For the text-containing cell, return its midpoint in (x, y) coordinate format. 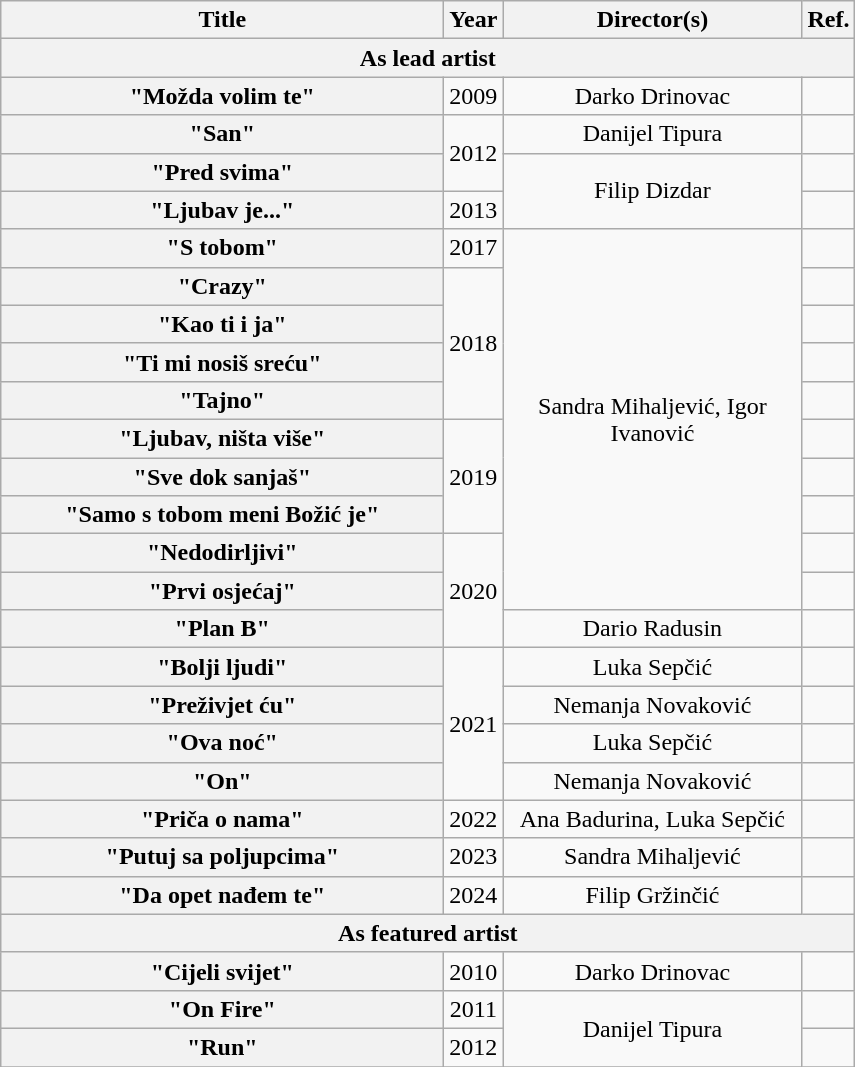
2011 (474, 1009)
Sandra Mihaljević, Igor Ivanović (652, 420)
As lead artist (428, 58)
2018 (474, 343)
"S tobom" (222, 248)
"On Fire" (222, 1009)
"Ljubav, ništa više" (222, 438)
"Pred svima" (222, 172)
"Priča o nama" (222, 819)
Sandra Mihaljević (652, 857)
"Ljubav je..." (222, 210)
Year (474, 20)
Director(s) (652, 20)
As featured artist (428, 933)
Title (222, 20)
2020 (474, 591)
"Putuj sa poljupcima" (222, 857)
"Nedodirljivi" (222, 553)
"Samo s tobom meni Božić je" (222, 515)
"Preživjet ću" (222, 705)
Filip Gržinčić (652, 895)
"Ova noć" (222, 743)
2019 (474, 476)
"Kao ti i ja" (222, 324)
"Ti mi nosiš sreću" (222, 362)
2022 (474, 819)
Ana Badurina, Luka Sepčić (652, 819)
"Plan B" (222, 629)
"Sve dok sanjaš" (222, 477)
"Možda volim te" (222, 96)
2013 (474, 210)
"Da opet nađem te" (222, 895)
"Prvi osjećaj" (222, 591)
"Run" (222, 1047)
Ref. (828, 20)
Dario Radusin (652, 629)
"Cijeli svijet" (222, 971)
"Bolji ljudi" (222, 667)
"Crazy" (222, 286)
"Tajno" (222, 400)
2024 (474, 895)
2010 (474, 971)
2023 (474, 857)
Filip Dizdar (652, 191)
2021 (474, 724)
2017 (474, 248)
2009 (474, 96)
"On" (222, 781)
"San" (222, 134)
